Find where the given text appears and provide that cell's center as (x, y) coordinate. 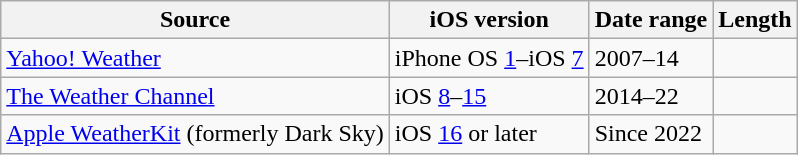
2014–22 (651, 96)
iOS 8–15 (489, 96)
iOS version (489, 20)
Since 2022 (651, 134)
Date range (651, 20)
Length (755, 20)
Yahoo! Weather (196, 58)
Apple WeatherKit (formerly Dark Sky) (196, 134)
2007–14 (651, 58)
iPhone OS 1–iOS 7 (489, 58)
Source (196, 20)
The Weather Channel (196, 96)
iOS 16 or later (489, 134)
